Pinpoint the cell where the given text exists, returning its [x, y] midpoint coordinate. 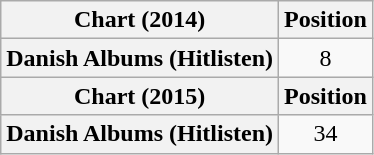
Chart (2014) [140, 20]
Chart (2015) [140, 96]
8 [326, 58]
34 [326, 134]
